Capture the cell that displays the provided text and extract its [X, Y] central coordinate. 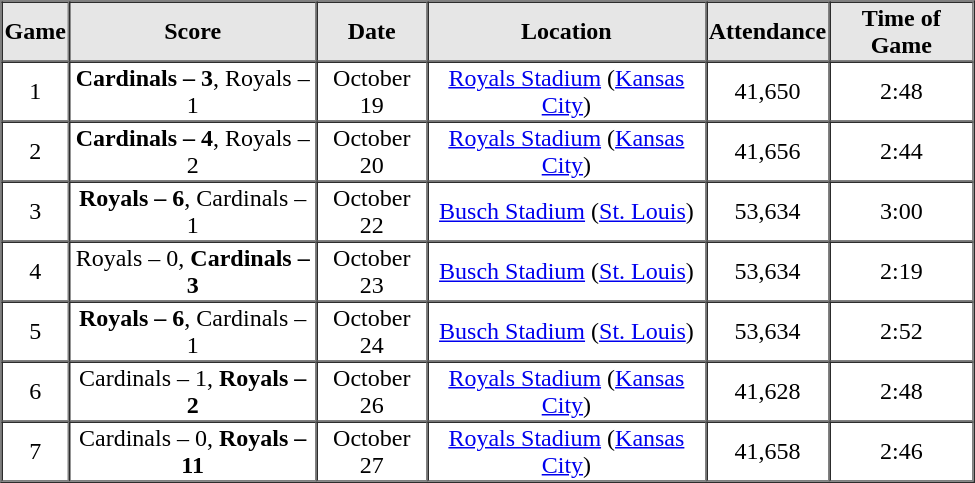
41,658 [768, 452]
October 23 [372, 272]
Attendance [768, 32]
Cardinals – 1, Royals – 2 [193, 392]
Cardinals – 0, Royals – 11 [193, 452]
3:00 [901, 212]
6 [36, 392]
2:44 [901, 152]
Time of Game [901, 32]
41,656 [768, 152]
7 [36, 452]
2 [36, 152]
2:52 [901, 332]
October 26 [372, 392]
October 22 [372, 212]
41,650 [768, 92]
October 24 [372, 332]
October 19 [372, 92]
Location [566, 32]
41,628 [768, 392]
Cardinals – 3, Royals – 1 [193, 92]
4 [36, 272]
Game [36, 32]
October 20 [372, 152]
2:46 [901, 452]
1 [36, 92]
October 27 [372, 452]
Score [193, 32]
Date [372, 32]
Royals – 0, Cardinals – 3 [193, 272]
Cardinals – 4, Royals – 2 [193, 152]
3 [36, 212]
5 [36, 332]
2:19 [901, 272]
